Scan for the cell matching the given text and deliver its [x, y] coordinate at center. 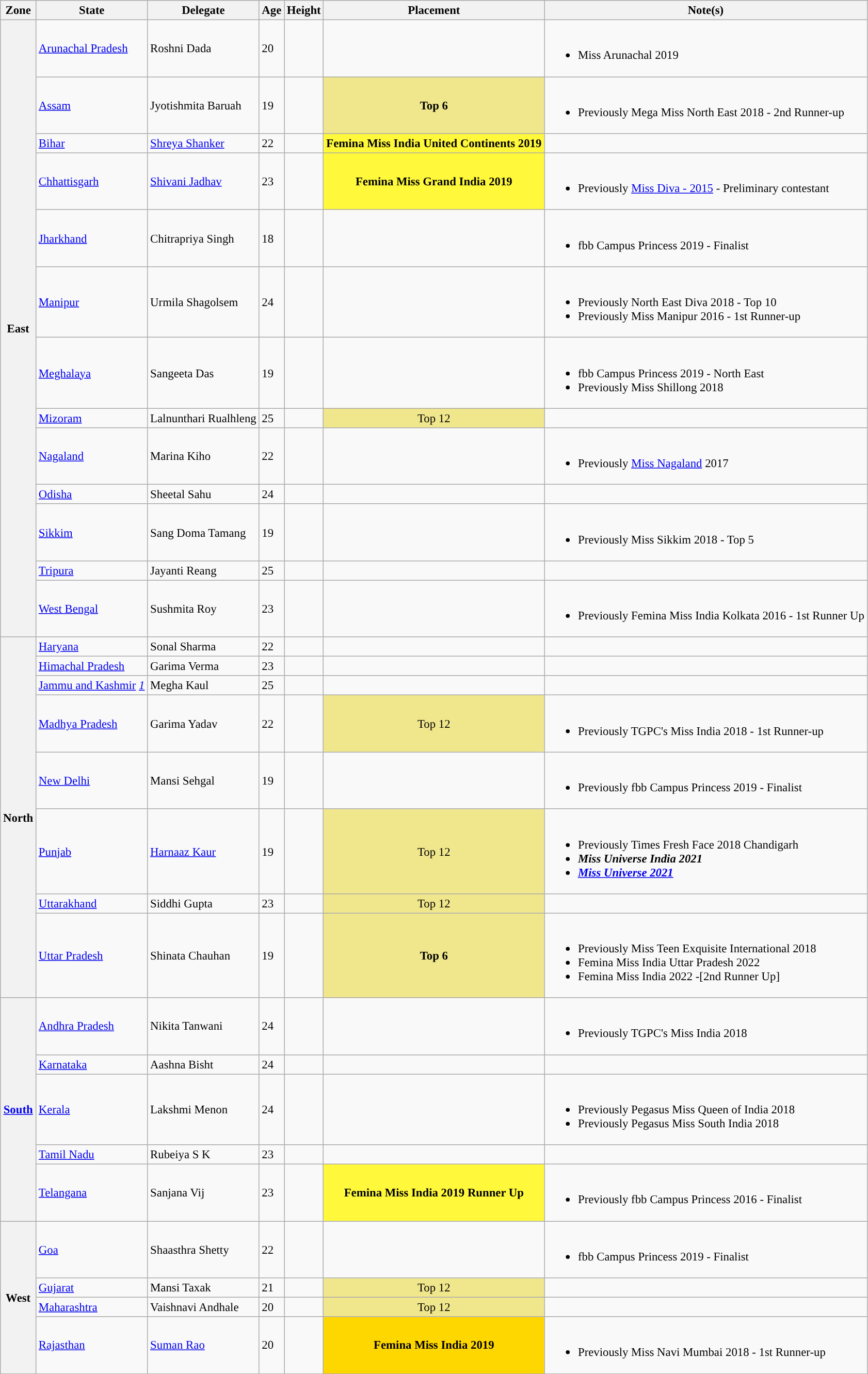
Previously North East Diva 2018 - Top 10Previously Miss Manipur 2016 - 1st Runner-up [706, 302]
Sanjana Vij [203, 1193]
Nikita Tanwani [203, 1026]
Femina Miss Grand India 2019 [434, 181]
Uttar Pradesh [92, 955]
Roshni Dada [203, 49]
Meghalaya [92, 373]
Arunachal Pradesh [92, 49]
Sonal Sharma [203, 647]
Maharashtra [92, 1307]
Previously Pegasus Miss Queen of India 2018Previously Pegasus Miss South India 2018 [706, 1110]
Femina Miss India United Continents 2019 [434, 143]
Bihar [92, 143]
Previously Miss Teen Exquisite International 2018Femina Miss India Uttar Pradesh 2022Femina Miss India 2022 -[2nd Runner Up] [706, 955]
Sheetal Sahu [203, 494]
Tripura [92, 571]
Harnaaz Kaur [203, 851]
Previously Miss Diva - 2015 - Preliminary contestant [706, 181]
Siddhi Gupta [203, 904]
Height [304, 10]
Odisha [92, 494]
fbb Campus Princess 2019 - North EastPreviously Miss Shillong 2018 [706, 373]
Previously TGPC's Miss India 2018 - 1st Runner-up [706, 724]
West [19, 1298]
Marina Kiho [203, 456]
Tamil Nadu [92, 1155]
18 [271, 238]
21 [271, 1288]
Rubeiya S K [203, 1155]
Note(s) [706, 10]
Megha Kaul [203, 686]
Manipur [92, 302]
Previously Miss Sikkim 2018 - Top 5 [706, 532]
Previously Miss Navi Mumbai 2018 - 1st Runner-up [706, 1345]
East [19, 329]
Jyotishmita Baruah [203, 105]
South [19, 1110]
Femina Miss India 2019 [434, 1345]
Sang Doma Tamang [203, 532]
Himachal Pradesh [92, 666]
Sushmita Roy [203, 609]
Previously fbb Campus Princess 2019 - Finalist [706, 780]
Garima Yadav [203, 724]
Sangeeta Das [203, 373]
Previously Femina Miss India Kolkata 2016 - 1st Runner Up [706, 609]
North [19, 818]
West Bengal [92, 609]
Previously fbb Campus Princess 2016 - Finalist [706, 1193]
Miss Arunachal 2019 [706, 49]
Karnataka [92, 1064]
Madhya Pradesh [92, 724]
Previously Miss Nagaland 2017 [706, 456]
Nagaland [92, 456]
Goa [92, 1250]
Uttarakhand [92, 904]
Shaasthra Shetty [203, 1250]
Shivani Jadhav [203, 181]
Zone [19, 10]
Jammu and Kashmir 1 [92, 686]
Kerala [92, 1110]
Chhattisgarh [92, 181]
Delegate [203, 10]
Haryana [92, 647]
Placement [434, 10]
State [92, 10]
Urmila Shagolsem [203, 302]
Shreya Shanker [203, 143]
Jayanti Reang [203, 571]
Femina Miss India 2019 Runner Up [434, 1193]
Previously Times Fresh Face 2018 ChandigarhMiss Universe India 2021Miss Universe 2021 [706, 851]
Rajasthan [92, 1345]
Jharkhand [92, 238]
Previously TGPC's Miss India 2018 [706, 1026]
Gujarat [92, 1288]
New Delhi [92, 780]
Shinata Chauhan [203, 955]
Punjab [92, 851]
Chitrapriya Singh [203, 238]
Previously Mega Miss North East 2018 - 2nd Runner-up [706, 105]
Assam [92, 105]
Telangana [92, 1193]
Andhra Pradesh [92, 1026]
Lalnunthari Rualhleng [203, 418]
Sikkim [92, 532]
Garima Verma [203, 666]
Mansi Sehgal [203, 780]
Suman Rao [203, 1345]
Aashna Bisht [203, 1064]
Lakshmi Menon [203, 1110]
Mansi Taxak [203, 1288]
Vaishnavi Andhale [203, 1307]
Mizoram [92, 418]
Age [271, 10]
